Return [x, y] of the center of cell containing provided text 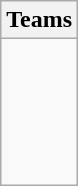
Teams [40, 20]
